Identify which cell holds the provided text, then report its (X, Y) central coordinate. 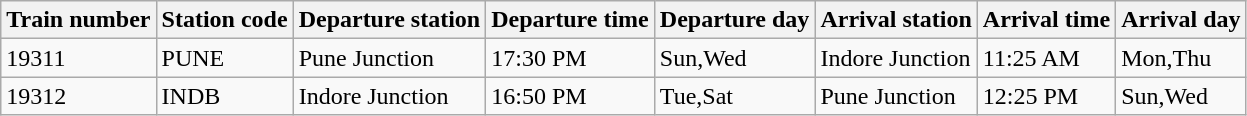
Tue,Sat (734, 96)
Arrival station (896, 20)
Departure day (734, 20)
Departure station (390, 20)
Arrival day (1181, 20)
11:25 AM (1046, 58)
Arrival time (1046, 20)
Mon,Thu (1181, 58)
16:50 PM (570, 96)
Departure time (570, 20)
PUNE (224, 58)
Train number (78, 20)
12:25 PM (1046, 96)
INDB (224, 96)
Station code (224, 20)
19311 (78, 58)
19312 (78, 96)
17:30 PM (570, 58)
